Determine the [x, y] coordinate at the center of the cell enclosing the given text.  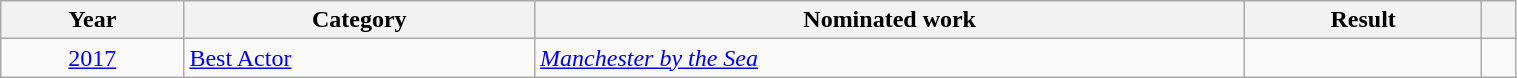
Best Actor [360, 58]
2017 [92, 58]
Year [92, 20]
Result [1364, 20]
Nominated work [890, 20]
Manchester by the Sea [890, 58]
Category [360, 20]
